Return (X, Y) of the center of cell containing provided text 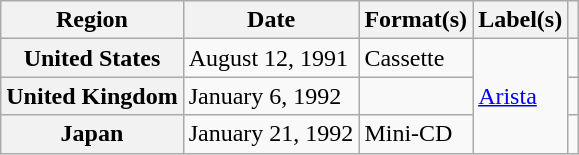
Mini-CD (416, 134)
January 21, 1992 (271, 134)
Label(s) (520, 20)
January 6, 1992 (271, 96)
August 12, 1991 (271, 58)
United States (92, 58)
Cassette (416, 58)
Date (271, 20)
Region (92, 20)
United Kingdom (92, 96)
Format(s) (416, 20)
Arista (520, 96)
Japan (92, 134)
